Return [X, Y] of the center of cell containing provided text 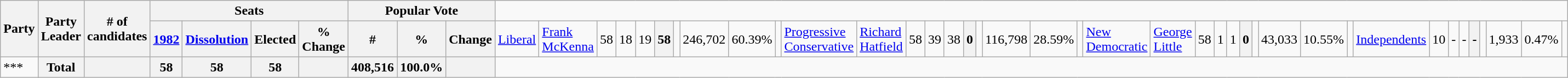
Frank McKenna [568, 39]
Dissolution [217, 39]
% [422, 39]
*** [19, 67]
60.39% [752, 39]
10 [1439, 39]
408,516 [373, 67]
George Little [1172, 39]
19 [645, 39]
Party Leader [61, 28]
39 [935, 39]
10.55% [1324, 39]
28.59% [1054, 39]
246,702 [705, 39]
43,033 [1280, 39]
18 [626, 39]
Richard Hatfield [882, 39]
Popular Vote [422, 11]
1,933 [1503, 39]
100.0% [422, 67]
# [373, 39]
Progressive Conservative [819, 39]
Elected [275, 39]
Change [471, 39]
% Change [324, 39]
1982 [167, 39]
Liberal [517, 39]
New Democratic [1117, 39]
116,798 [1006, 39]
Party [19, 28]
38 [953, 39]
0.47% [1542, 39]
# ofcandidates [117, 28]
Independents [1392, 39]
Total [61, 67]
Seats [249, 11]
